Find where the given text appears and provide that cell's center as [x, y] coordinate. 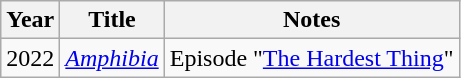
Amphibia [112, 58]
Notes [312, 20]
Title [112, 20]
2022 [30, 58]
Year [30, 20]
Episode "The Hardest Thing" [312, 58]
